Scan for the cell matching the given text and deliver its [X, Y] coordinate at center. 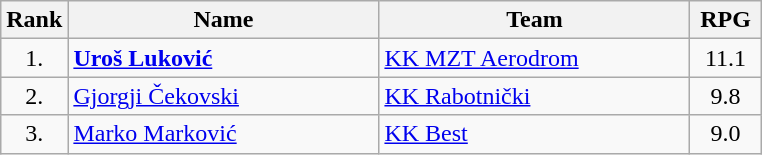
Uroš Luković [224, 58]
9.8 [726, 96]
9.0 [726, 134]
Team [534, 20]
Gjorgji Čekovski [224, 96]
Rank [34, 20]
RPG [726, 20]
3. [34, 134]
KK Rabotnički [534, 96]
11.1 [726, 58]
2. [34, 96]
KK Best [534, 134]
KK MZT Aerodrom [534, 58]
1. [34, 58]
Name [224, 20]
Marko Marković [224, 134]
